Identify which cell holds the provided text, then report its (X, Y) central coordinate. 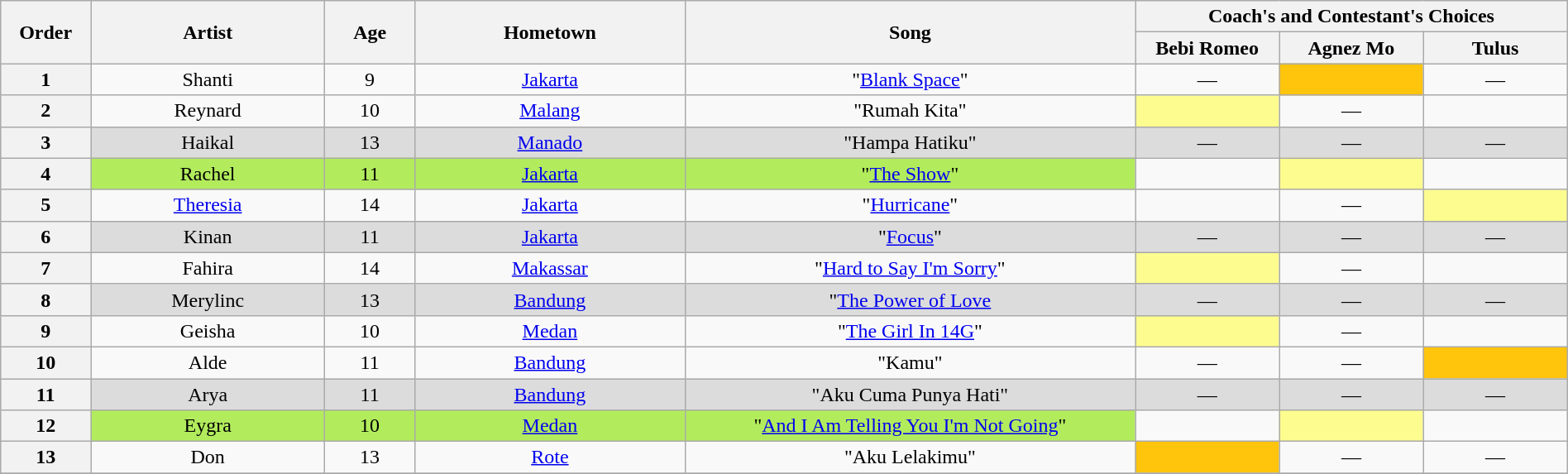
"The Girl In 14G" (910, 331)
"Kamu" (910, 362)
"Rumah Kita" (910, 111)
Manado (551, 142)
Age (370, 32)
6 (46, 237)
Alde (208, 362)
Artist (208, 32)
Coach's and Contestant's Choices (1351, 17)
Order (46, 32)
5 (46, 205)
Geisha (208, 331)
Tulus (1495, 48)
Merylinc (208, 299)
Haikal (208, 142)
Rote (551, 457)
7 (46, 268)
Hometown (551, 32)
2 (46, 111)
Rachel (208, 174)
Makassar (551, 268)
Malang (551, 111)
Fahira (208, 268)
Shanti (208, 79)
3 (46, 142)
Bebi Romeo (1207, 48)
4 (46, 174)
"Aku Lelakimu" (910, 457)
Eygra (208, 426)
Kinan (208, 237)
"Hard to Say I'm Sorry" (910, 268)
8 (46, 299)
"And I Am Telling You I'm Not Going" (910, 426)
"Aku Cuma Punya Hati" (910, 395)
"Blank Space" (910, 79)
Reynard (208, 111)
"Focus" (910, 237)
Agnez Mo (1351, 48)
"Hampa Hatiku" (910, 142)
Song (910, 32)
"Hurricane" (910, 205)
12 (46, 426)
"The Power of Love (910, 299)
"The Show" (910, 174)
Arya (208, 395)
Don (208, 457)
1 (46, 79)
Theresia (208, 205)
